Determine the (X, Y) coordinate at the center of the cell enclosing the given text.  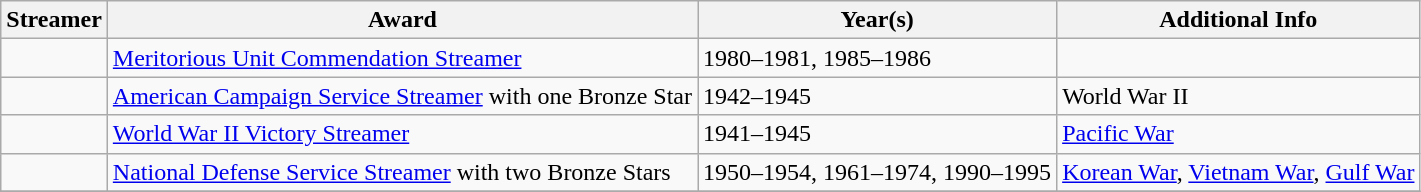
World War II (1238, 96)
1941–1945 (878, 134)
Korean War, Vietnam War, Gulf War (1238, 172)
1942–1945 (878, 96)
Streamer (54, 20)
National Defense Service Streamer with two Bronze Stars (402, 172)
American Campaign Service Streamer with one Bronze Star (402, 96)
Additional Info (1238, 20)
1950–1954, 1961–1974, 1990–1995 (878, 172)
Pacific War (1238, 134)
Year(s) (878, 20)
World War II Victory Streamer (402, 134)
Meritorious Unit Commendation Streamer (402, 58)
1980–1981, 1985–1986 (878, 58)
Award (402, 20)
